Extract the (X, Y) coordinate from the center of the cell holding the provided text.  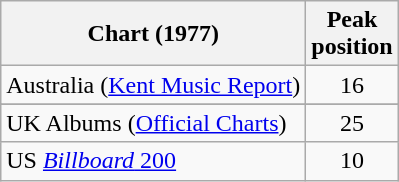
Peakposition (352, 34)
25 (352, 123)
10 (352, 161)
16 (352, 85)
UK Albums (Official Charts) (154, 123)
Chart (1977) (154, 34)
Australia (Kent Music Report) (154, 85)
US Billboard 200 (154, 161)
